Extract the [X, Y] coordinate from the center of the cell holding the provided text.  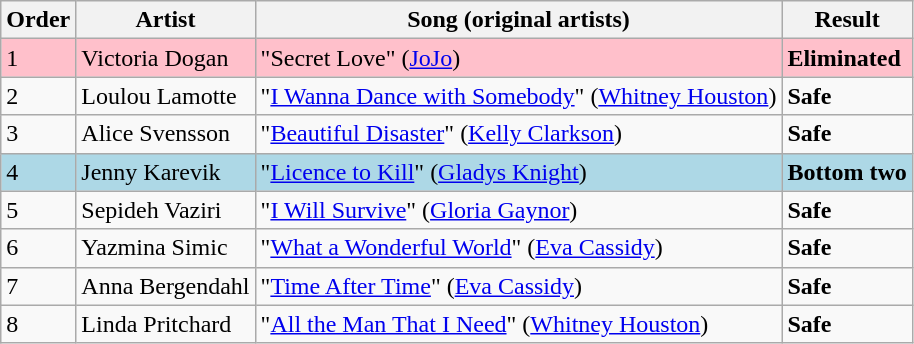
"Time After Time" (Eva Cassidy) [518, 286]
1 [38, 58]
Order [38, 20]
"All the Man That I Need" (Whitney Houston) [518, 324]
"Beautiful Disaster" (Kelly Clarkson) [518, 134]
Song (original artists) [518, 20]
Artist [166, 20]
Sepideh Vaziri [166, 210]
8 [38, 324]
2 [38, 96]
"Licence to Kill" (Gladys Knight) [518, 172]
Anna Bergendahl [166, 286]
7 [38, 286]
"Secret Love" (JoJo) [518, 58]
5 [38, 210]
6 [38, 248]
Linda Pritchard [166, 324]
"I Will Survive" (Gloria Gaynor) [518, 210]
Eliminated [847, 58]
Bottom two [847, 172]
Alice Svensson [166, 134]
Yazmina Simic [166, 248]
3 [38, 134]
Result [847, 20]
Victoria Dogan [166, 58]
4 [38, 172]
Jenny Karevik [166, 172]
"I Wanna Dance with Somebody" (Whitney Houston) [518, 96]
"What a Wonderful World" (Eva Cassidy) [518, 248]
Loulou Lamotte [166, 96]
